From the cell containing the given text, extract its center point as [X, Y] coordinate. 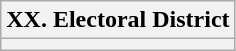
XX. Electoral District [118, 20]
